Output the (x, y) coordinate of the center of the cell containing the given text.  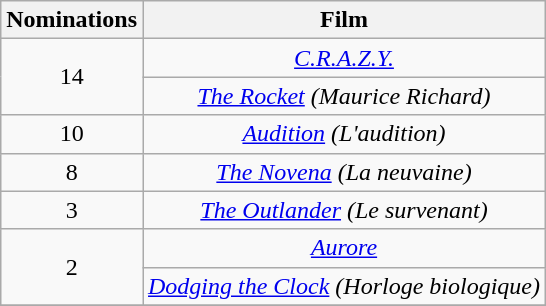
2 (72, 267)
Film (344, 20)
Nominations (72, 20)
Audition (L'audition) (344, 134)
Dodging the Clock (Horloge biologique) (344, 286)
3 (72, 210)
14 (72, 77)
Aurore (344, 248)
C.R.A.Z.Y. (344, 58)
8 (72, 172)
The Rocket (Maurice Richard) (344, 96)
The Novena (La neuvaine) (344, 172)
10 (72, 134)
The Outlander (Le survenant) (344, 210)
